Output the [X, Y] coordinate of the center of the cell containing the given text.  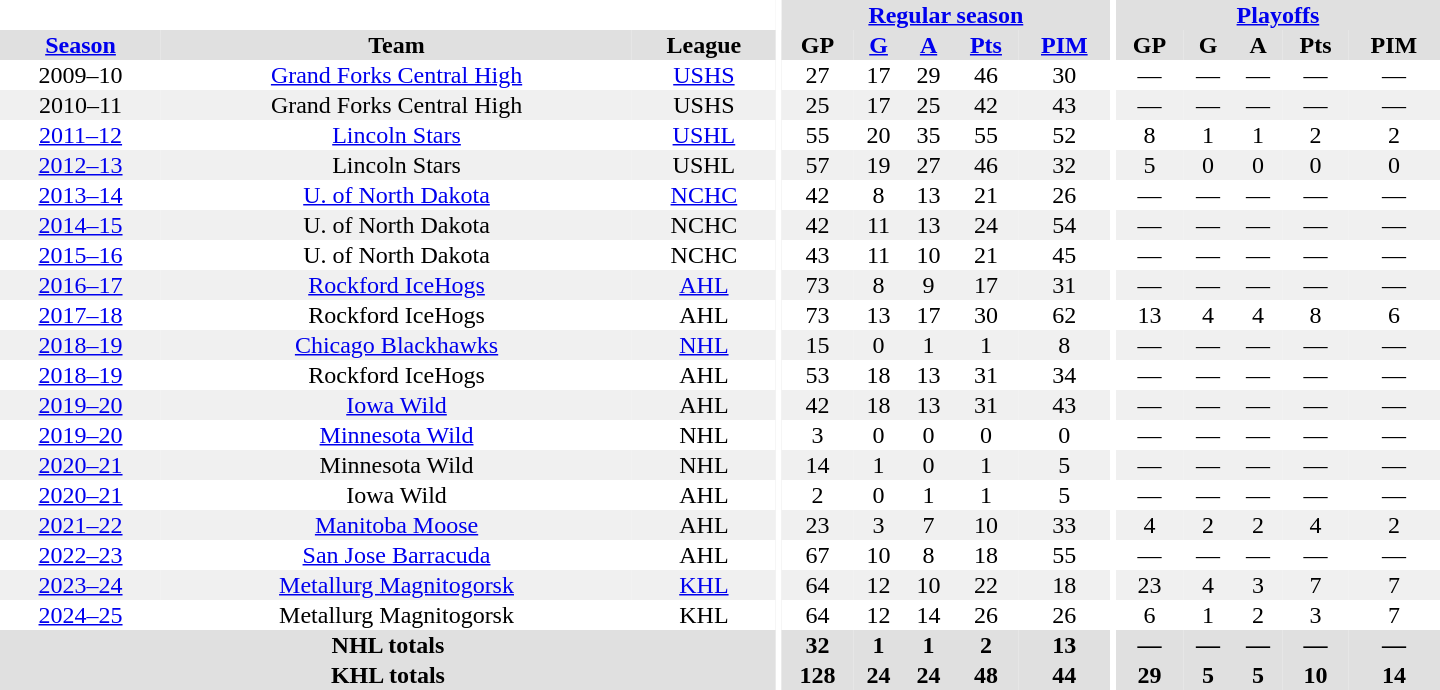
33 [1064, 525]
2009–10 [80, 75]
2021–22 [80, 525]
53 [817, 375]
2017–18 [80, 315]
44 [1064, 675]
2015–16 [80, 255]
2011–12 [80, 135]
2022–23 [80, 555]
2014–15 [80, 225]
2023–24 [80, 585]
Manitoba Moose [396, 525]
20 [879, 135]
Team [396, 45]
2013–14 [80, 195]
Season [80, 45]
2010–11 [80, 105]
Regular season [946, 15]
67 [817, 555]
34 [1064, 375]
Playoffs [1278, 15]
9 [929, 285]
San Jose Barracuda [396, 555]
19 [879, 165]
45 [1064, 255]
Chicago Blackhawks [396, 345]
KHL totals [388, 675]
League [704, 45]
35 [929, 135]
52 [1064, 135]
128 [817, 675]
15 [817, 345]
2016–17 [80, 285]
48 [986, 675]
2024–25 [80, 615]
62 [1064, 315]
57 [817, 165]
22 [986, 585]
2012–13 [80, 165]
54 [1064, 225]
NHL totals [388, 645]
